Capture the cell that displays the provided text and extract its [X, Y] central coordinate. 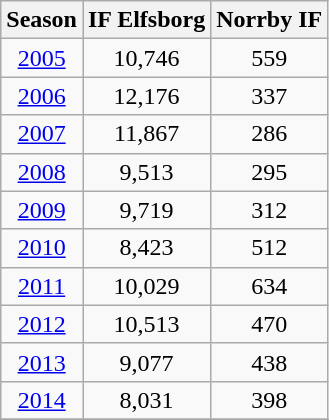
2013 [42, 362]
2010 [42, 248]
438 [270, 362]
9,513 [146, 172]
2009 [42, 210]
312 [270, 210]
634 [270, 286]
295 [270, 172]
10,746 [146, 58]
8,031 [146, 400]
9,719 [146, 210]
2006 [42, 96]
12,176 [146, 96]
2011 [42, 286]
2007 [42, 134]
559 [270, 58]
2008 [42, 172]
10,513 [146, 324]
512 [270, 248]
9,077 [146, 362]
286 [270, 134]
337 [270, 96]
Season [42, 20]
10,029 [146, 286]
11,867 [146, 134]
398 [270, 400]
8,423 [146, 248]
2014 [42, 400]
2005 [42, 58]
2012 [42, 324]
Norrby IF [270, 20]
470 [270, 324]
IF Elfsborg [146, 20]
